Scan for the cell matching the given text and deliver its (x, y) coordinate at center. 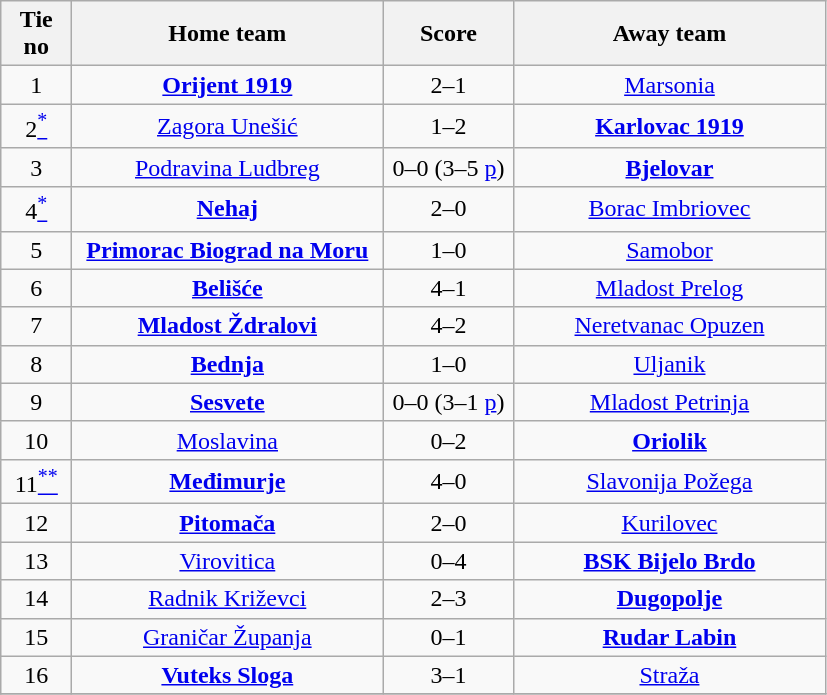
Mladost Petrinja (670, 402)
Kurilovec (670, 523)
Međimurje (228, 482)
Marsonia (670, 85)
Primorac Biograd na Moru (228, 250)
12 (36, 523)
5 (36, 250)
Belišće (228, 288)
Mladost Prelog (670, 288)
Samobor (670, 250)
16 (36, 675)
Rudar Labin (670, 637)
1 (36, 85)
Orijent 1919 (228, 85)
Graničar Županja (228, 637)
13 (36, 561)
Straža (670, 675)
14 (36, 599)
BSK Bijelo Brdo (670, 561)
8 (36, 364)
11** (36, 482)
Borac Imbriovec (670, 208)
3–1 (448, 675)
Home team (228, 34)
Bednja (228, 364)
0–0 (3–5 p) (448, 167)
Pitomača (228, 523)
Nehaj (228, 208)
6 (36, 288)
Neretvanac Opuzen (670, 326)
0–4 (448, 561)
0–1 (448, 637)
Away team (670, 34)
Radnik Križevci (228, 599)
15 (36, 637)
Dugopolje (670, 599)
1–2 (448, 126)
Moslavina (228, 440)
Oriolik (670, 440)
7 (36, 326)
9 (36, 402)
0–2 (448, 440)
Zagora Unešić (228, 126)
Virovitica (228, 561)
4–2 (448, 326)
Bjelovar (670, 167)
2* (36, 126)
Uljanik (670, 364)
0–0 (3–1 p) (448, 402)
Sesvete (228, 402)
Mladost Ždralovi (228, 326)
4–1 (448, 288)
4* (36, 208)
Slavonija Požega (670, 482)
Tie no (36, 34)
3 (36, 167)
Karlovac 1919 (670, 126)
Vuteks Sloga (228, 675)
10 (36, 440)
2–1 (448, 85)
Podravina Ludbreg (228, 167)
Score (448, 34)
2–3 (448, 599)
4–0 (448, 482)
